Return [X, Y] of the center of cell containing provided text 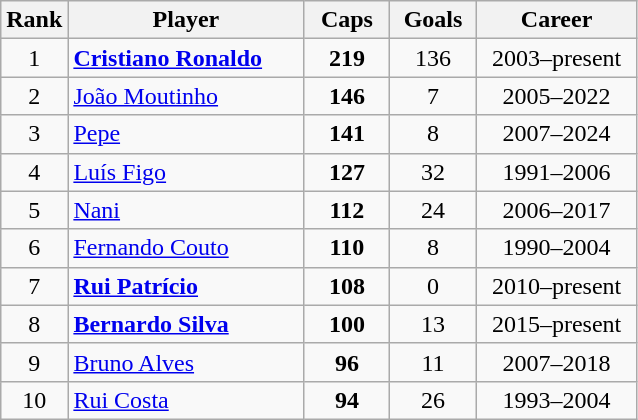
13 [433, 324]
Nani [186, 210]
4 [34, 172]
2015–present [556, 324]
2007–2018 [556, 362]
Bruno Alves [186, 362]
94 [347, 400]
1 [34, 58]
10 [34, 400]
96 [347, 362]
João Moutinho [186, 96]
Pepe [186, 134]
1993–2004 [556, 400]
Caps [347, 20]
Cristiano Ronaldo [186, 58]
32 [433, 172]
Rank [34, 20]
108 [347, 286]
1990–2004 [556, 248]
1991–2006 [556, 172]
127 [347, 172]
Player [186, 20]
Rui Costa [186, 400]
2005–2022 [556, 96]
0 [433, 286]
Fernando Couto [186, 248]
Bernardo Silva [186, 324]
5 [34, 210]
Career [556, 20]
100 [347, 324]
141 [347, 134]
219 [347, 58]
3 [34, 134]
Goals [433, 20]
Rui Patrício [186, 286]
112 [347, 210]
110 [347, 248]
11 [433, 362]
26 [433, 400]
9 [34, 362]
136 [433, 58]
2010–present [556, 286]
2003–present [556, 58]
2006–2017 [556, 210]
6 [34, 248]
2007–2024 [556, 134]
Luís Figo [186, 172]
146 [347, 96]
24 [433, 210]
2 [34, 96]
